Provide the (x, y) coordinate of the cell's center where the given text is located.  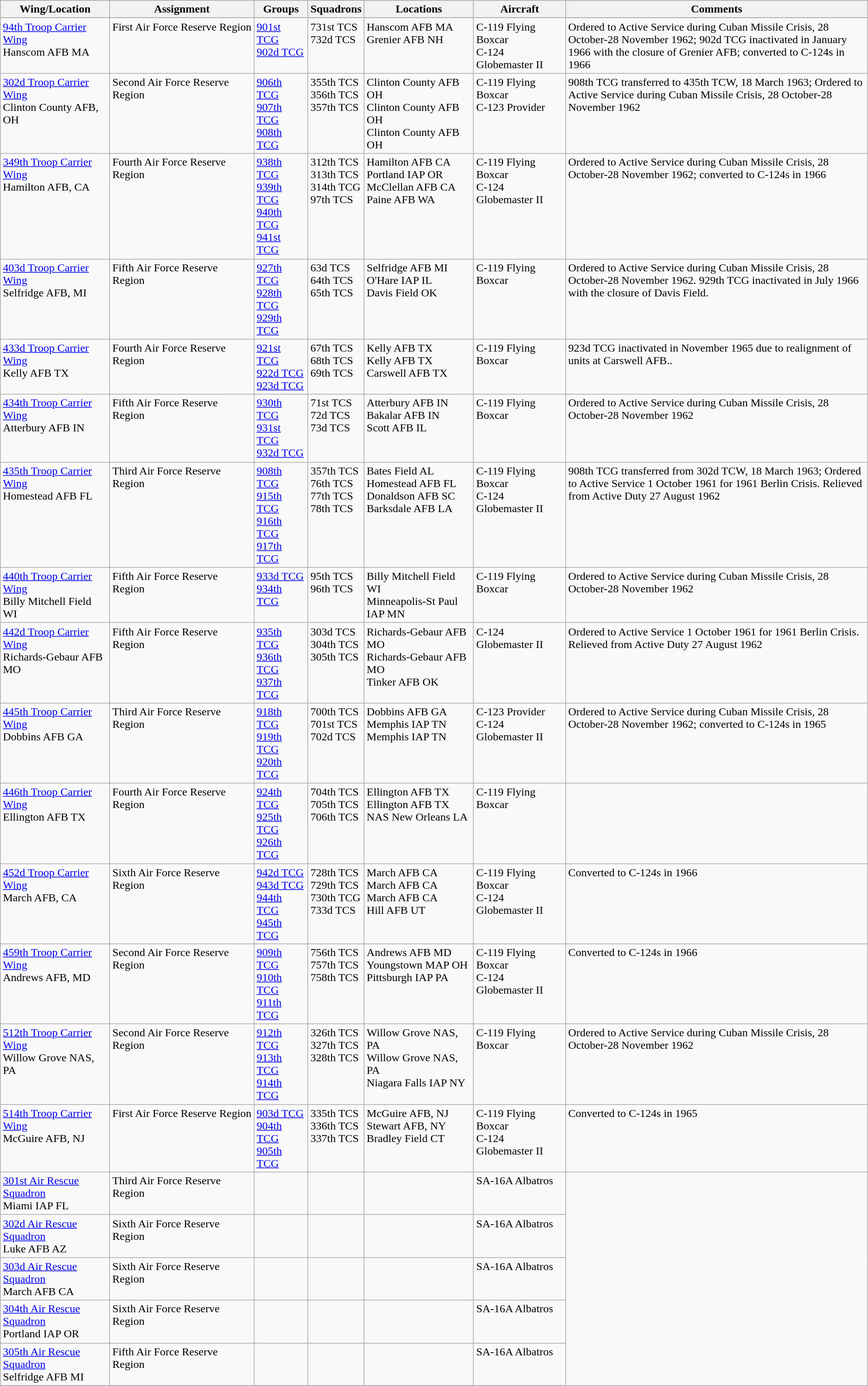
Dobbins AFB GAMemphis IAP TNMemphis IAP TN (419, 743)
933d TCG934th TCG (281, 595)
95th TCS96th TCS (336, 595)
302d Troop Carrier WingClinton County AFB, OH (55, 113)
Selfridge AFB MI O'Hare IAP ILDavis Field OK (419, 299)
700th TCS701st TCS702d TCS (336, 743)
Kelly AFB TXKelly AFB TXCarswell AFB TX (419, 366)
731st TCS732d TCS (336, 45)
908th TCG915th TCG916th TCG917th TCG (281, 515)
304th Air Rescue SquadronPortland IAP OR (55, 1322)
Ellington AFB TXEllington AFB TXNAS New Orleans LA (419, 823)
63d TCS64th TCS65th TCS (336, 299)
355th TCS356th TCS357th TCS (336, 113)
Richards-Gebaur AFB MORichards-Gebaur AFB MOTinker AFB OK (419, 662)
512th Troop Carrier WingWillow Grove NAS, PA (55, 1064)
Bates Field ALHomestead AFB FLDonaldson AFB SCBarksdale AFB LA (419, 515)
March AFB CAMarch AFB CAMarch AFB CAHill AFB UT (419, 904)
94th Troop Carrier WingHanscom AFB MA (55, 45)
912th TCG913th TCG914th TCG (281, 1064)
Willow Grove NAS, PAWillow Grove NAS, PANiagara Falls IAP NY (419, 1064)
67th TCS68th TCS69th TCS (336, 366)
Ordered to Active Service during Cuban Missile Crisis, 28 October-28 November 1962; converted to C-124s in 1966 (717, 206)
728th TCS729th TCS730th TCG733d TCS (336, 904)
335th TCS336th TCS337th TCS (336, 1138)
442d Troop Carrier WingRichards-Gebaur AFB MO (55, 662)
901st TCG902d TCG (281, 45)
459th Troop Carrier WingAndrews AFB, MD (55, 984)
923d TCG inactivated in November 1965 due to realignment of units at Carswell AFB.. (717, 366)
Atterbury AFB INBakalar AFB INScott AFB IL (419, 428)
Andrews AFB MDYoungstown MAP OHPittsburgh IAP PA (419, 984)
930th TCG931st TCG932d TCG (281, 428)
Comments (717, 9)
446th Troop Carrier WingEllington AFB TX (55, 823)
435th Troop Carrier WingHomestead AFB FL (55, 515)
Squadrons (336, 9)
McGuire AFB, NJStewart AFB, NYBradley Field CT (419, 1138)
Aircraft (519, 9)
942d TCG943d TCG944th TCG945th TCG (281, 904)
921st TCG922d TCG923d TCG (281, 366)
349th Troop Carrier WingHamilton AFB, CA (55, 206)
303d Air Rescue SquadronMarch AFB CA (55, 1279)
Hamilton AFB CAPortland IAP ORMcClellan AFB CAPaine AFB WA (419, 206)
434th Troop Carrier WingAtterbury AFB IN (55, 428)
Wing/Location (55, 9)
909th TCG910th TCG911th TCG (281, 984)
938th TCG939th TCG940th TCG941st TCG (281, 206)
Ordered to Active Service during Cuban Missile Crisis, 28 October-28 November 1962; converted to C-124s in 1965 (717, 743)
903d TCG904th TCG905th TCG (281, 1138)
Clinton County AFB OHClinton County AFB OHClinton County AFB OH (419, 113)
312th TCS313th TCS314th TCG97th TCS (336, 206)
305th Air Rescue SquadronSelfridge AFB MI (55, 1364)
704th TCS705th TCS706th TCS (336, 823)
Converted to C-124s in 1965 (717, 1138)
303d TCS304th TCS305th TCS (336, 662)
908th TCG transferred to 435th TCW, 18 March 1963; Ordered to Active Service during Cuban Missile Crisis, 28 October-28 November 1962 (717, 113)
301st Air Rescue SquadronMiami IAP FL (55, 1193)
433d Troop Carrier WingKelly AFB TX (55, 366)
71st TCS72d TCS73d TCS (336, 428)
756th TCS757th TCS758th TCS (336, 984)
357th TCS76th TCS77th TCS78th TCS (336, 515)
440th Troop Carrier WingBilly Mitchell Field WI (55, 595)
Hanscom AFB MAGrenier AFB NH (419, 45)
Assignment (182, 9)
302d Air Rescue SquadronLuke AFB AZ (55, 1236)
924th TCG925th TCG926th TCG (281, 823)
514th Troop Carrier WingMcGuire AFB, NJ (55, 1138)
927th TCG928th TCG929th TCG (281, 299)
918th TCG919th TCG920th TCG (281, 743)
906th TCG907th TCG908th TCG (281, 113)
C-123 ProviderC-124 Globemaster II (519, 743)
935th TCG936th TCG937th TCG (281, 662)
452d Troop Carrier WingMarch AFB, CA (55, 904)
Groups (281, 9)
Ordered to Active Service 1 October 1961 for 1961 Berlin Crisis. Relieved from Active Duty 27 August 1962 (717, 662)
403d Troop Carrier WingSelfridge AFB, MI (55, 299)
445th Troop Carrier WingDobbins AFB GA (55, 743)
Locations (419, 9)
326th TCS327th TCS328th TCS (336, 1064)
C-119 Flying BoxcarC-123 Provider (519, 113)
Billy Mitchell Field WIMinneapolis-St Paul IAP MN (419, 595)
C-124 Globemaster II (519, 662)
